Detect which cell encompasses the target text, then output its (X, Y) center coordinate. 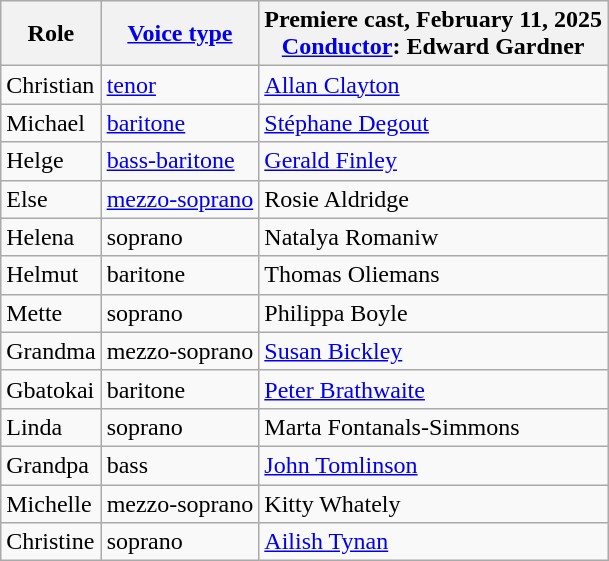
Helmut (51, 275)
Natalya Romaniw (434, 237)
Peter Brathwaite (434, 389)
Philippa Boyle (434, 313)
Voice type (180, 34)
Grandpa (51, 465)
tenor (180, 85)
Stéphane Degout (434, 123)
John Tomlinson (434, 465)
bass-baritone (180, 161)
Helena (51, 237)
Role (51, 34)
Mette (51, 313)
Ailish Tynan (434, 542)
Linda (51, 427)
Susan Bickley (434, 351)
Gerald Finley (434, 161)
Helge (51, 161)
Premiere cast, February 11, 2025Conductor: Edward Gardner (434, 34)
Gbatokai (51, 389)
Allan Clayton (434, 85)
Thomas Oliemans (434, 275)
Rosie Aldridge (434, 199)
Christine (51, 542)
Michael (51, 123)
Michelle (51, 503)
Grandma (51, 351)
Christian (51, 85)
Kitty Whately (434, 503)
Else (51, 199)
Marta Fontanals-Simmons (434, 427)
bass (180, 465)
